For the text-containing cell, return its midpoint in (X, Y) coordinate format. 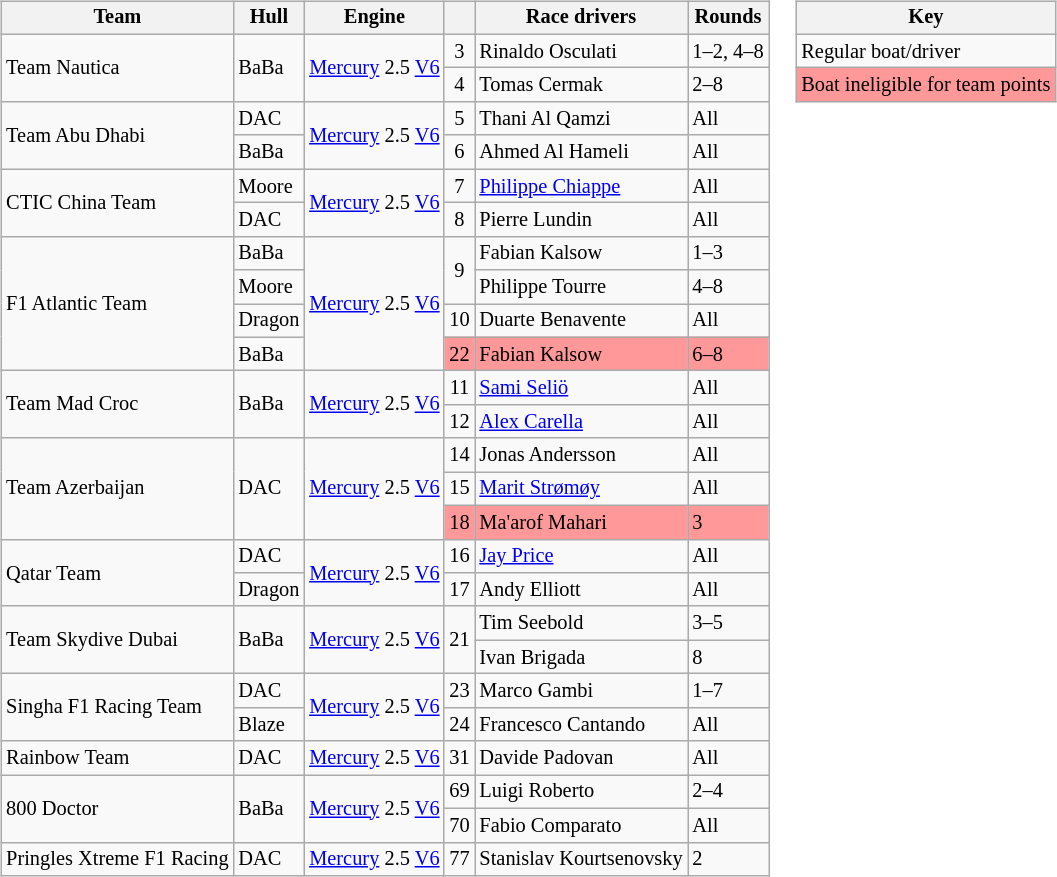
Regular boat/driver (926, 51)
Duarte Benavente (580, 321)
11 (459, 388)
16 (459, 556)
Alex Carella (580, 422)
12 (459, 422)
Tim Seebold (580, 623)
Pringles Xtreme F1 Racing (117, 859)
14 (459, 455)
1–3 (728, 253)
17 (459, 590)
9 (459, 270)
Ma'arof Mahari (580, 522)
15 (459, 489)
Rainbow Team (117, 758)
1–7 (728, 691)
23 (459, 691)
2 (728, 859)
Boat ineligible for team points (926, 85)
Jay Price (580, 556)
4 (459, 85)
Team Mad Croc (117, 404)
Team Nautica (117, 68)
24 (459, 724)
Singha F1 Racing Team (117, 708)
Philippe Chiappe (580, 186)
Race drivers (580, 18)
Davide Padovan (580, 758)
Hull (268, 18)
F1 Atlantic Team (117, 304)
Team (117, 18)
Sami Seliö (580, 388)
Luigi Roberto (580, 792)
Marco Gambi (580, 691)
6 (459, 152)
Francesco Cantando (580, 724)
Blaze (268, 724)
21 (459, 640)
Team Abu Dhabi (117, 136)
CTIC China Team (117, 202)
22 (459, 354)
Rounds (728, 18)
Tomas Cermak (580, 85)
Jonas Andersson (580, 455)
4–8 (728, 287)
7 (459, 186)
70 (459, 825)
Key (926, 18)
5 (459, 119)
Philippe Tourre (580, 287)
Thani Al Qamzi (580, 119)
Ahmed Al Hameli (580, 152)
3–5 (728, 623)
Marit Strømøy (580, 489)
2–8 (728, 85)
18 (459, 522)
2–4 (728, 792)
Stanislav Kourtsenovsky (580, 859)
Fabio Comparato (580, 825)
Pierre Lundin (580, 220)
6–8 (728, 354)
Qatar Team (117, 572)
Ivan Brigada (580, 657)
31 (459, 758)
10 (459, 321)
Team Skydive Dubai (117, 640)
Team Azerbaijan (117, 488)
Rinaldo Osculati (580, 51)
77 (459, 859)
69 (459, 792)
Engine (374, 18)
1–2, 4–8 (728, 51)
800 Doctor (117, 808)
Andy Elliott (580, 590)
